Return the [x, y] coordinate for the center point of the cell that contains the specified text.  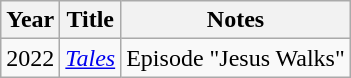
Episode "Jesus Walks" [236, 58]
Year [30, 20]
Notes [236, 20]
Tales [90, 58]
Title [90, 20]
2022 [30, 58]
